Determine the [x, y] coordinate at the center of the cell enclosing the given text.  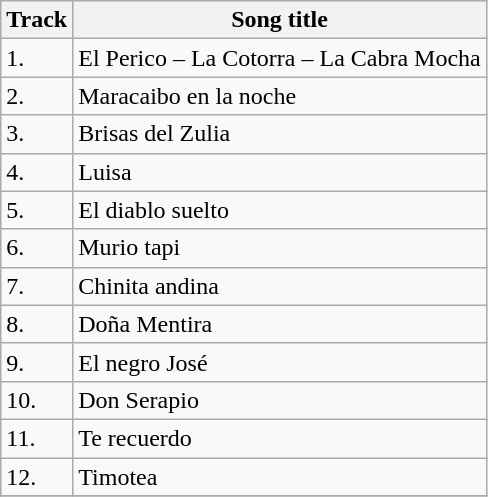
Chinita andina [280, 286]
Track [37, 20]
9. [37, 362]
2. [37, 96]
5. [37, 210]
El diablo suelto [280, 210]
Brisas del Zulia [280, 134]
12. [37, 477]
7. [37, 286]
Don Serapio [280, 400]
Timotea [280, 477]
3. [37, 134]
6. [37, 248]
10. [37, 400]
Murio tapi [280, 248]
8. [37, 324]
11. [37, 438]
El negro José [280, 362]
Luisa [280, 172]
Song title [280, 20]
Maracaibo en la noche [280, 96]
4. [37, 172]
Te recuerdo [280, 438]
Doña Mentira [280, 324]
1. [37, 58]
El Perico – La Cotorra – La Cabra Mocha [280, 58]
